Search for the cell housing the specified text and yield its [x, y] center coordinate. 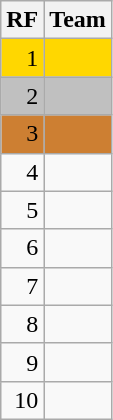
Team [78, 20]
3 [22, 134]
2 [22, 96]
8 [22, 324]
6 [22, 248]
7 [22, 286]
1 [22, 58]
10 [22, 400]
4 [22, 172]
5 [22, 210]
9 [22, 362]
RF [22, 20]
